Pinpoint the cell where the given text exists, returning its [x, y] midpoint coordinate. 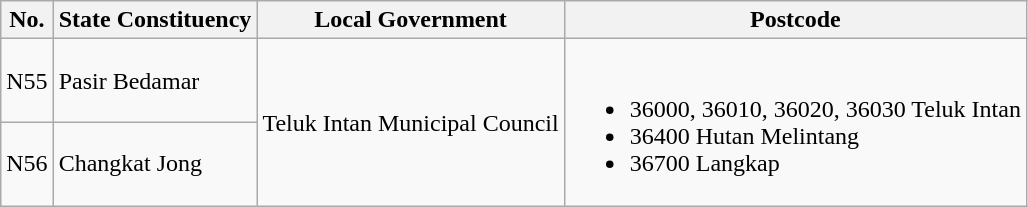
N55 [27, 81]
Local Government [410, 20]
Teluk Intan Municipal Council [410, 122]
Pasir Bedamar [155, 81]
Postcode [795, 20]
36000, 36010, 36020, 36030 Teluk Intan36400 Hutan Melintang36700 Langkap [795, 122]
State Constituency [155, 20]
No. [27, 20]
Changkat Jong [155, 164]
N56 [27, 164]
